Locate the cell with the specified text and output its (X, Y) center coordinate. 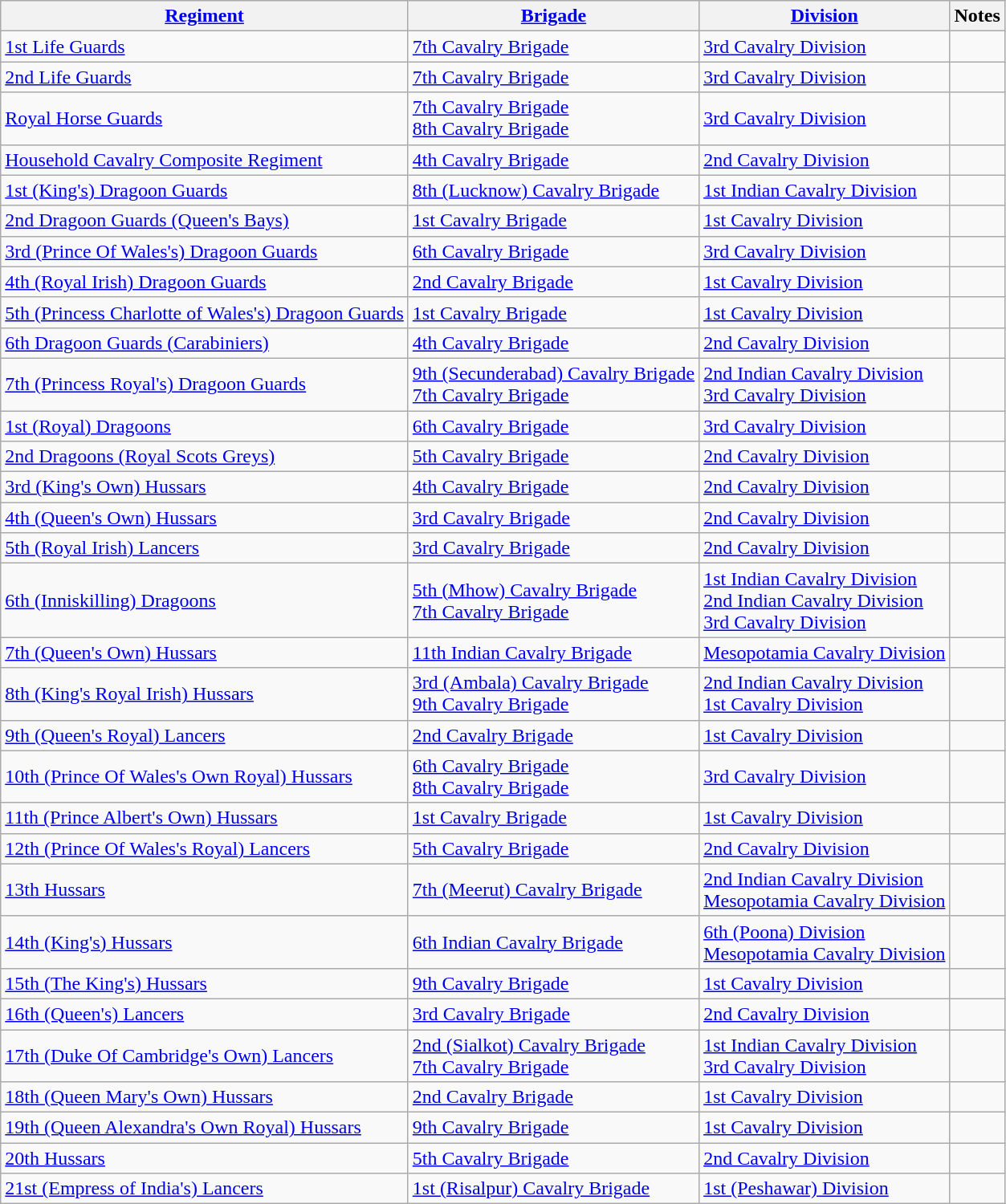
8th (Lucknow) Cavalry Brigade (553, 190)
1st (Risalpur) Cavalry Brigade (553, 1189)
9th (Queen's Royal) Lancers (205, 735)
1st (Peshawar) Division (825, 1189)
2nd Dragoon Guards (Queen's Bays) (205, 221)
6th (Inniskilling) Dragoons (205, 600)
2nd Indian Cavalry Division3rd Cavalry Division (825, 384)
20th Hussars (205, 1158)
1st (King's) Dragoon Guards (205, 190)
3rd (Prince Of Wales's) Dragoon Guards (205, 251)
18th (Queen Mary's Own) Hussars (205, 1097)
3rd (King's Own) Hussars (205, 487)
13th Hussars (205, 889)
10th (Prince Of Wales's Own Royal) Hussars (205, 777)
11th Indian Cavalry Brigade (553, 653)
2nd Indian Cavalry DivisionMesopotamia Cavalry Division (825, 889)
4th (Royal Irish) Dragoon Guards (205, 282)
14th (King's) Hussars (205, 942)
16th (Queen's) Lancers (205, 1014)
15th (The King's) Hussars (205, 983)
Regiment (205, 16)
1st Indian Cavalry Division3rd Cavalry Division (825, 1055)
2nd Indian Cavalry Division1st Cavalry Division (825, 694)
7th (Queen's Own) Hussars (205, 653)
7th Cavalry Brigade8th Cavalry Brigade (553, 119)
Division (825, 16)
8th (King's Royal Irish) Hussars (205, 694)
2nd Dragoons (Royal Scots Greys) (205, 457)
12th (Prince Of Wales's Royal) Lancers (205, 848)
4th (Queen's Own) Hussars (205, 518)
3rd (Ambala) Cavalry Brigade9th Cavalry Brigade (553, 694)
1st (Royal) Dragoons (205, 426)
6th Indian Cavalry Brigade (553, 942)
7th (Princess Royal's) Dragoon Guards (205, 384)
Household Cavalry Composite Regiment (205, 160)
7th (Meerut) Cavalry Brigade (553, 889)
6th Dragoon Guards (Carabiniers) (205, 343)
17th (Duke Of Cambridge's Own) Lancers (205, 1055)
1st Indian Cavalry Division (825, 190)
5th (Royal Irish) Lancers (205, 548)
Royal Horse Guards (205, 119)
19th (Queen Alexandra's Own Royal) Hussars (205, 1128)
6th (Poona) DivisionMesopotamia Cavalry Division (825, 942)
6th Cavalry Brigade8th Cavalry Brigade (553, 777)
Notes (977, 16)
Brigade (553, 16)
Mesopotamia Cavalry Division (825, 653)
1st Indian Cavalry Division2nd Indian Cavalry Division3rd Cavalry Division (825, 600)
5th (Princess Charlotte of Wales's) Dragoon Guards (205, 312)
5th (Mhow) Cavalry Brigade7th Cavalry Brigade (553, 600)
2nd (Sialkot) Cavalry Brigade7th Cavalry Brigade (553, 1055)
2nd Life Guards (205, 77)
9th (Secunderabad) Cavalry Brigade7th Cavalry Brigade (553, 384)
11th (Prince Albert's Own) Hussars (205, 818)
1st Life Guards (205, 47)
21st (Empress of India's) Lancers (205, 1189)
